For the text-containing cell, return its midpoint in (x, y) coordinate format. 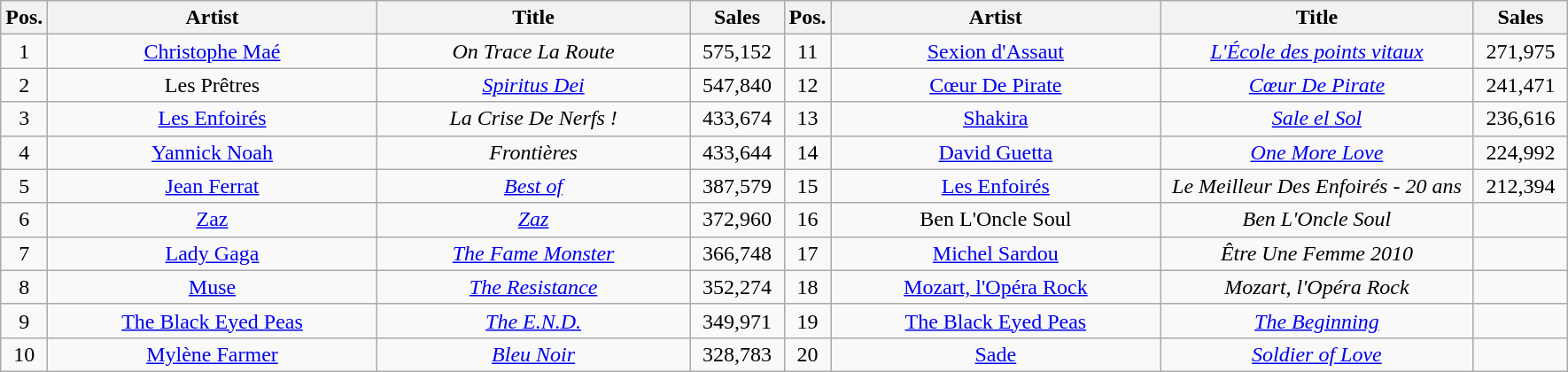
Le Meilleur Des Enfoirés - 20 ans (1317, 186)
19 (808, 321)
241,471 (1520, 85)
352,274 (737, 287)
Mylène Farmer (213, 354)
The Resistance (533, 287)
Spiritus Dei (533, 85)
575,152 (737, 51)
433,644 (737, 152)
Jean Ferrat (213, 186)
The Fame Monster (533, 253)
4 (25, 152)
Frontières (533, 152)
328,783 (737, 354)
387,579 (737, 186)
16 (808, 220)
17 (808, 253)
372,960 (737, 220)
Best of (533, 186)
Lady Gaga (213, 253)
15 (808, 186)
366,748 (737, 253)
3 (25, 119)
One More Love (1317, 152)
La Crise De Nerfs ! (533, 119)
9 (25, 321)
David Guetta (996, 152)
Yannick Noah (213, 152)
20 (808, 354)
Michel Sardou (996, 253)
547,840 (737, 85)
224,992 (1520, 152)
2 (25, 85)
On Trace La Route (533, 51)
271,975 (1520, 51)
18 (808, 287)
Sexion d'Assaut (996, 51)
Shakira (996, 119)
Les Prêtres (213, 85)
11 (808, 51)
Sale el Sol (1317, 119)
12 (808, 85)
7 (25, 253)
Christophe Maé (213, 51)
Muse (213, 287)
L'École des points vitaux (1317, 51)
The Beginning (1317, 321)
The E.N.D. (533, 321)
349,971 (737, 321)
433,674 (737, 119)
14 (808, 152)
5 (25, 186)
1 (25, 51)
13 (808, 119)
212,394 (1520, 186)
Bleu Noir (533, 354)
8 (25, 287)
10 (25, 354)
Être Une Femme 2010 (1317, 253)
236,616 (1520, 119)
6 (25, 220)
Soldier of Love (1317, 354)
Sade (996, 354)
